Pinpoint the cell where the given text exists, returning its [X, Y] midpoint coordinate. 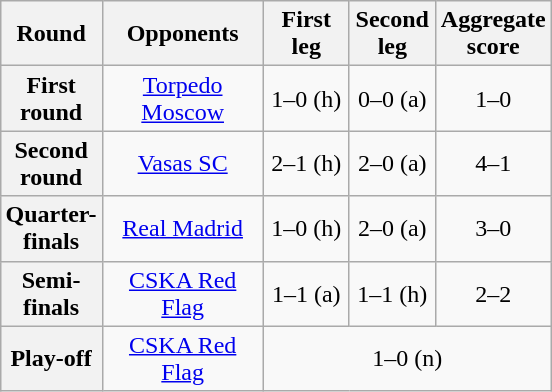
Play-off [51, 358]
Vasas SC [182, 164]
Torpedo Moscow [182, 98]
0–0 (a) [392, 98]
Second leg [392, 34]
1–0 [493, 98]
2–1 (h) [306, 164]
3–0 [493, 228]
First round [51, 98]
1–0 (n) [407, 358]
Second round [51, 164]
Aggregate score [493, 34]
4–1 [493, 164]
Round [51, 34]
Opponents [182, 34]
Real Madrid [182, 228]
1–1 (h) [392, 294]
Semi-finals [51, 294]
First leg [306, 34]
Quarter-finals [51, 228]
1–1 (a) [306, 294]
2–2 [493, 294]
